Return the [X, Y] coordinate for the center point of the cell that contains the specified text.  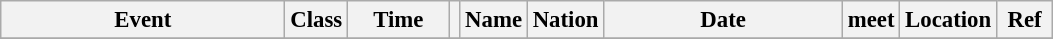
Time [398, 20]
Class [316, 20]
Date [724, 20]
meet [870, 20]
Ref [1024, 20]
Event [143, 20]
Nation [565, 20]
Location [948, 20]
Name [494, 20]
